Provide the [X, Y] coordinate of the cell's center where the given text is located.  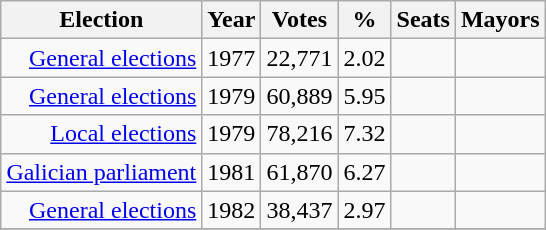
% [364, 20]
60,889 [300, 96]
1981 [232, 172]
2.02 [364, 58]
Election [102, 20]
2.97 [364, 210]
Local elections [102, 134]
7.32 [364, 134]
5.95 [364, 96]
6.27 [364, 172]
38,437 [300, 210]
1977 [232, 58]
Mayors [500, 20]
61,870 [300, 172]
Galician parliament [102, 172]
22,771 [300, 58]
Seats [423, 20]
Year [232, 20]
1982 [232, 210]
Votes [300, 20]
78,216 [300, 134]
